Pinpoint the cell where the given text exists, returning its (x, y) midpoint coordinate. 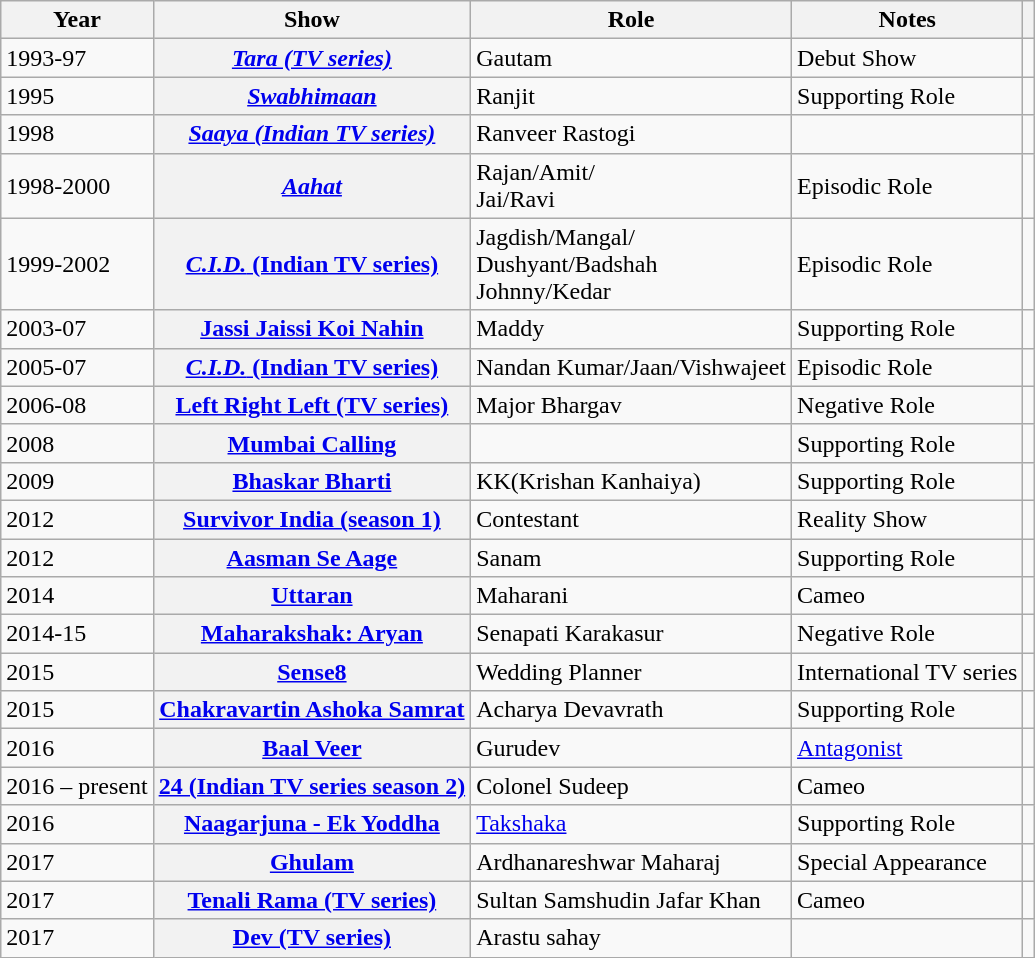
International TV series (908, 672)
Major Bhargav (632, 405)
Dev (TV series) (312, 938)
Jagdish/Mangal/Dushyant/BadshahJohnny/Kedar (632, 264)
Year (77, 20)
2006-08 (77, 405)
Baal Veer (312, 748)
Rajan/Amit/Jai/Ravi (632, 186)
Tenali Rama (TV series) (312, 900)
Maharakshak: Aryan (312, 634)
Sultan Samshudin Jafar Khan (632, 900)
Role (632, 20)
Sanam (632, 557)
2014 (77, 596)
Bhaskar Bharti (312, 481)
2005-07 (77, 367)
Contestant (632, 519)
Aahat (312, 186)
Jassi Jaissi Koi Nahin (312, 329)
2016 – present (77, 786)
Naagarjuna - Ek Yoddha (312, 824)
Nandan Kumar/Jaan/Vishwajeet (632, 367)
Antagonist (908, 748)
1998 (77, 134)
Survivor India (season 1) (312, 519)
KK(Krishan Kanhaiya) (632, 481)
Ghulam (312, 862)
Tara (TV series) (312, 58)
1993-97 (77, 58)
Maharani (632, 596)
Special Appearance (908, 862)
2008 (77, 443)
Senapati Karakasur (632, 634)
2014-15 (77, 634)
Gurudev (632, 748)
Uttaran (312, 596)
Notes (908, 20)
Acharya Devavrath (632, 710)
2003-07 (77, 329)
Ranveer Rastogi (632, 134)
Saaya (Indian TV series) (312, 134)
24 (Indian TV series season 2) (312, 786)
Left Right Left (TV series) (312, 405)
Takshaka (632, 824)
1999-2002 (77, 264)
1998-2000 (77, 186)
Wedding Planner (632, 672)
Colonel Sudeep (632, 786)
Maddy (632, 329)
2009 (77, 481)
Show (312, 20)
Ardhanareshwar Maharaj (632, 862)
Mumbai Calling (312, 443)
Aasman Se Aage (312, 557)
Chakravartin Ashoka Samrat (312, 710)
Arastu sahay (632, 938)
1995 (77, 96)
Ranjit (632, 96)
Reality Show (908, 519)
Gautam (632, 58)
Sense8 (312, 672)
Swabhimaan (312, 96)
Debut Show (908, 58)
